Determine the (X, Y) coordinate at the center of the cell enclosing the given text.  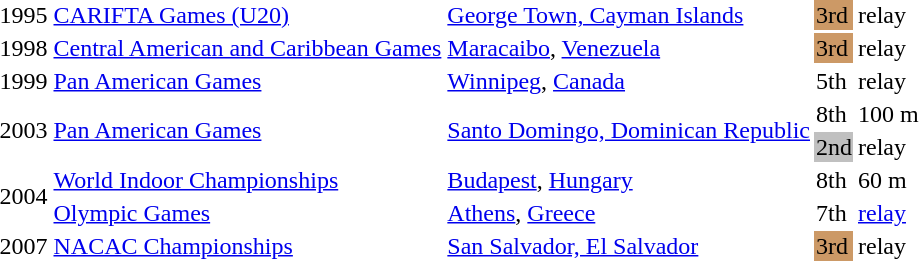
George Town, Cayman Islands (629, 15)
San Salvador, El Salvador (629, 246)
5th (834, 81)
World Indoor Championships (248, 180)
2nd (834, 147)
Central American and Caribbean Games (248, 48)
7th (834, 213)
Winnipeg, Canada (629, 81)
CARIFTA Games (U20) (248, 15)
Olympic Games (248, 213)
Santo Domingo, Dominican Republic (629, 130)
Athens, Greece (629, 213)
Maracaibo, Venezuela (629, 48)
NACAC Championships (248, 246)
Budapest, Hungary (629, 180)
